From the cell containing the given text, extract its center point as [X, Y] coordinate. 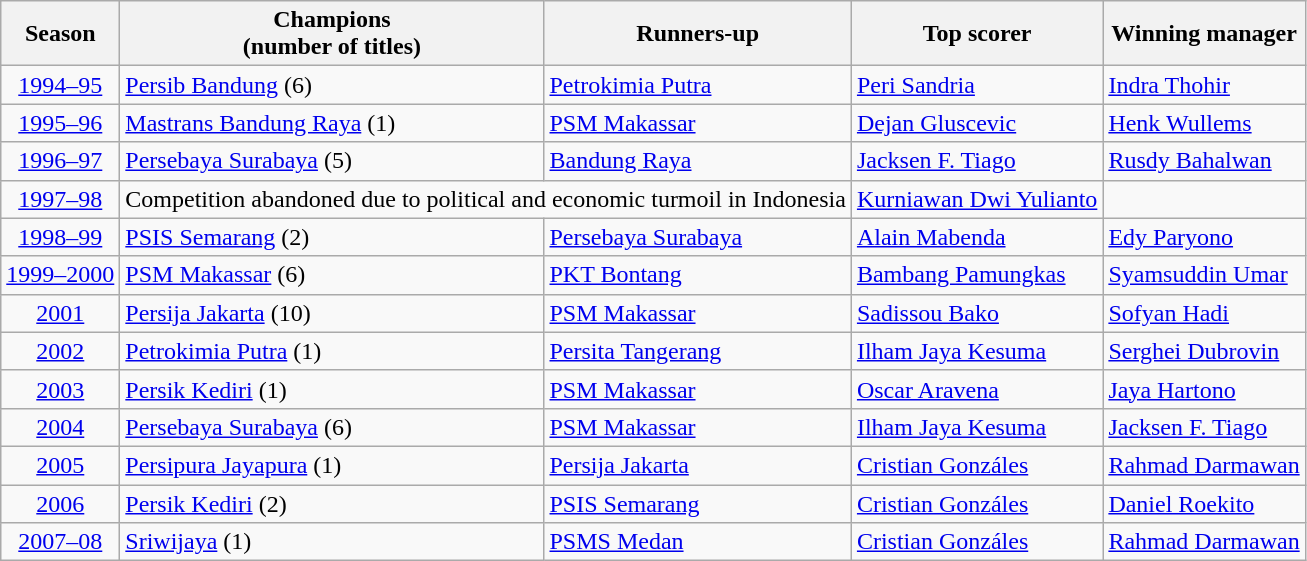
1998–99 [60, 237]
Petrokimia Putra (1) [332, 351]
2002 [60, 351]
Jaya Hartono [1204, 389]
Bambang Pamungkas [976, 275]
Persik Kediri (1) [332, 389]
Oscar Aravena [976, 389]
Persija Jakarta [698, 465]
PSIS Semarang [698, 503]
Dejan Gluscevic [976, 123]
Persija Jakarta (10) [332, 313]
1997–98 [60, 199]
Sadissou Bako [976, 313]
Persebaya Surabaya [698, 237]
PSIS Semarang (2) [332, 237]
Winning manager [1204, 34]
Syamsuddin Umar [1204, 275]
PKT Bontang [698, 275]
Kurniawan Dwi Yulianto [976, 199]
2003 [60, 389]
PSMS Medan [698, 542]
Persebaya Surabaya (5) [332, 161]
Serghei Dubrovin [1204, 351]
1994–95 [60, 85]
Sofyan Hadi [1204, 313]
Persipura Jayapura (1) [332, 465]
Persik Kediri (2) [332, 503]
1999–2000 [60, 275]
Competition abandoned due to political and economic turmoil in Indonesia [486, 199]
Petrokimia Putra [698, 85]
Sriwijaya (1) [332, 542]
2007–08 [60, 542]
2005 [60, 465]
Peri Sandria [976, 85]
Runners-up [698, 34]
Alain Mabenda [976, 237]
Edy Paryono [1204, 237]
PSM Makassar (6) [332, 275]
Indra Thohir [1204, 85]
2006 [60, 503]
2004 [60, 427]
Daniel Roekito [1204, 503]
Persita Tangerang [698, 351]
Champions(number of titles) [332, 34]
2001 [60, 313]
Persebaya Surabaya (6) [332, 427]
Top scorer [976, 34]
Bandung Raya [698, 161]
Mastrans Bandung Raya (1) [332, 123]
Henk Wullems [1204, 123]
1995–96 [60, 123]
Rusdy Bahalwan [1204, 161]
Persib Bandung (6) [332, 85]
Season [60, 34]
1996–97 [60, 161]
